From the cell containing the given text, extract its center point as (x, y) coordinate. 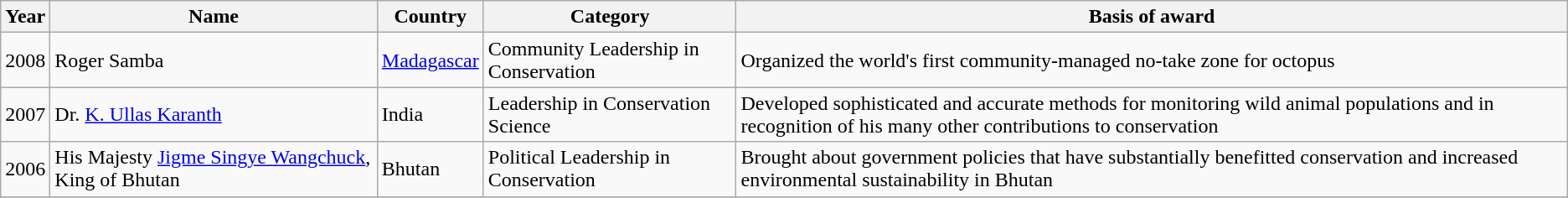
Political Leadership in Conservation (610, 169)
India (431, 114)
Roger Samba (214, 60)
Category (610, 17)
Year (25, 17)
Basis of award (1152, 17)
Brought about government policies that have substantially benefitted conservation and increased environmental sustainability in Bhutan (1152, 169)
Bhutan (431, 169)
2007 (25, 114)
His Majesty Jigme Singye Wangchuck, King of Bhutan (214, 169)
Country (431, 17)
Community Leadership in Conservation (610, 60)
Leadership in Conservation Science (610, 114)
Organized the world's first community-managed no-take zone for octopus (1152, 60)
2006 (25, 169)
Name (214, 17)
Dr. K. Ullas Karanth (214, 114)
Madagascar (431, 60)
2008 (25, 60)
